Return the (x, y) coordinate for the center point of the cell that contains the specified text.  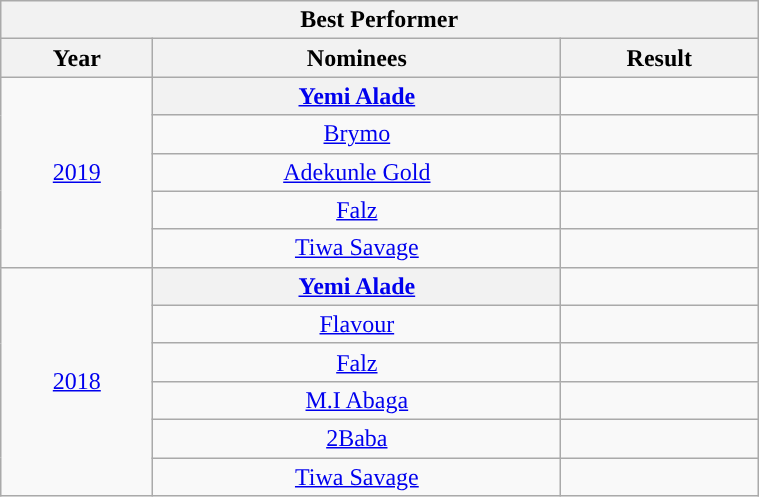
2019 (77, 172)
Brymo (357, 134)
Flavour (357, 324)
M.I Abaga (357, 400)
Nominees (357, 58)
Best Performer (380, 20)
Result (660, 58)
2Baba (357, 438)
2018 (77, 381)
Year (77, 58)
Adekunle Gold (357, 172)
